Detect which cell encompasses the target text, then output its [X, Y] center coordinate. 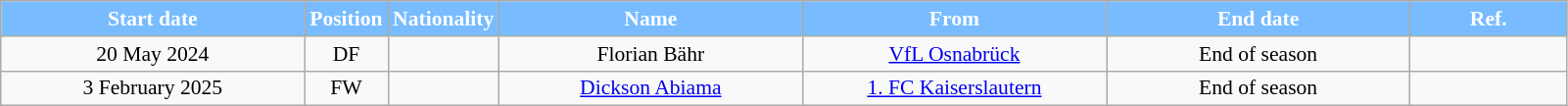
Position [347, 19]
3 February 2025 [153, 88]
DF [347, 54]
Dickson Abiama [650, 88]
Florian Bähr [650, 54]
1. FC Kaiserslautern [954, 88]
VfL Osnabrück [954, 54]
Name [650, 19]
Start date [153, 19]
From [954, 19]
FW [347, 88]
Ref. [1489, 19]
End date [1259, 19]
Nationality [443, 19]
20 May 2024 [153, 54]
